Determine the [X, Y] coordinate at the center of the cell enclosing the given text.  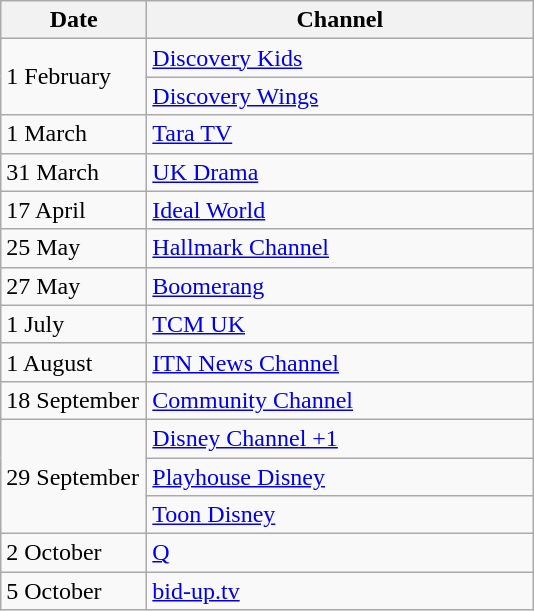
Ideal World [340, 210]
1 July [74, 324]
Disney Channel +1 [340, 438]
Boomerang [340, 286]
Tara TV [340, 134]
2 October [74, 553]
31 March [74, 172]
ITN News Channel [340, 362]
UK Drama [340, 172]
1 February [74, 77]
Discovery Kids [340, 58]
1 August [74, 362]
TCM UK [340, 324]
29 September [74, 476]
bid-up.tv [340, 591]
Discovery Wings [340, 96]
1 March [74, 134]
Channel [340, 20]
17 April [74, 210]
18 September [74, 400]
Q [340, 553]
Toon Disney [340, 515]
27 May [74, 286]
5 October [74, 591]
Playhouse Disney [340, 477]
Hallmark Channel [340, 248]
Date [74, 20]
25 May [74, 248]
Community Channel [340, 400]
